Find where the given text appears and provide that cell's center as [x, y] coordinate. 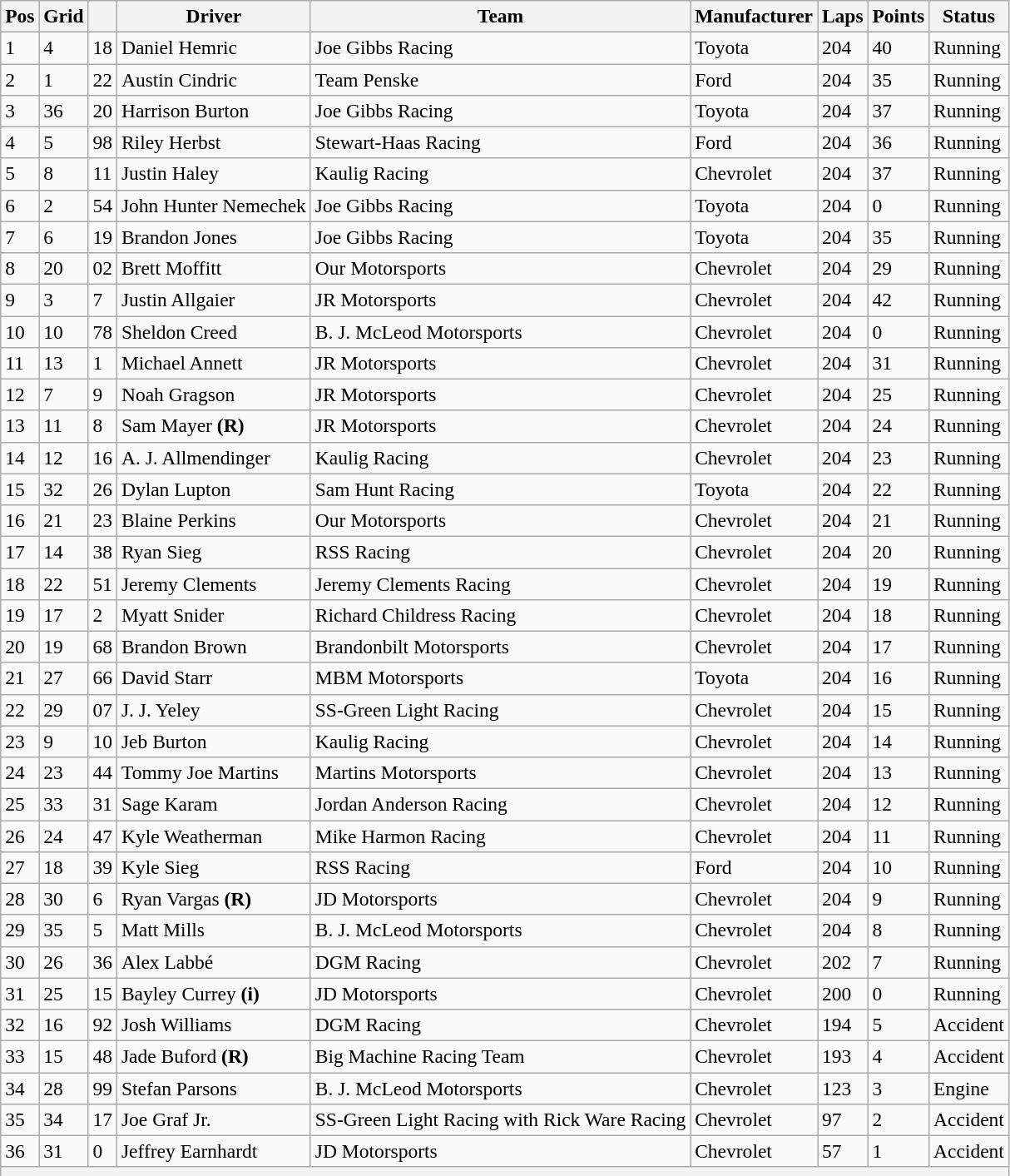
Driver [213, 16]
54 [102, 206]
Points [899, 16]
Status [969, 16]
Harrison Burton [213, 111]
Noah Gragson [213, 394]
Daniel Hemric [213, 47]
57 [842, 1151]
Jeremy Clements [213, 583]
47 [102, 836]
Team Penske [500, 79]
Ryan Vargas (R) [213, 899]
Brandonbilt Motorsports [500, 647]
40 [899, 47]
Kyle Weatherman [213, 836]
Engine [969, 1088]
SS-Green Light Racing [500, 710]
Tommy Joe Martins [213, 772]
Martins Motorsports [500, 772]
J. J. Yeley [213, 710]
Team [500, 16]
02 [102, 268]
Big Machine Racing Team [500, 1056]
Jeb Burton [213, 742]
98 [102, 142]
MBM Motorsports [500, 678]
Joe Graf Jr. [213, 1119]
John Hunter Nemechek [213, 206]
38 [102, 552]
Kyle Sieg [213, 867]
97 [842, 1119]
A. J. Allmendinger [213, 458]
07 [102, 710]
202 [842, 962]
Grid [63, 16]
Josh Williams [213, 1025]
Austin Cindric [213, 79]
42 [899, 300]
Michael Annett [213, 363]
Blaine Perkins [213, 520]
Dylan Lupton [213, 489]
Jordan Anderson Racing [500, 804]
Richard Childress Racing [500, 615]
Matt Mills [213, 930]
39 [102, 867]
Alex Labbé [213, 962]
Justin Allgaier [213, 300]
193 [842, 1056]
Justin Haley [213, 174]
Mike Harmon Racing [500, 836]
Bayley Currey (i) [213, 994]
Brett Moffitt [213, 268]
Sam Hunt Racing [500, 489]
194 [842, 1025]
Brandon Jones [213, 237]
Stefan Parsons [213, 1088]
Pos [20, 16]
Riley Herbst [213, 142]
SS-Green Light Racing with Rick Ware Racing [500, 1119]
David Starr [213, 678]
92 [102, 1025]
Ryan Sieg [213, 552]
Sam Mayer (R) [213, 426]
Brandon Brown [213, 647]
Laps [842, 16]
99 [102, 1088]
51 [102, 583]
Myatt Snider [213, 615]
Manufacturer [754, 16]
66 [102, 678]
Jeffrey Earnhardt [213, 1151]
48 [102, 1056]
Sage Karam [213, 804]
200 [842, 994]
Jeremy Clements Racing [500, 583]
44 [102, 772]
123 [842, 1088]
78 [102, 331]
Jade Buford (R) [213, 1056]
68 [102, 647]
Stewart-Haas Racing [500, 142]
Sheldon Creed [213, 331]
